Search for the cell housing the specified text and yield its [x, y] center coordinate. 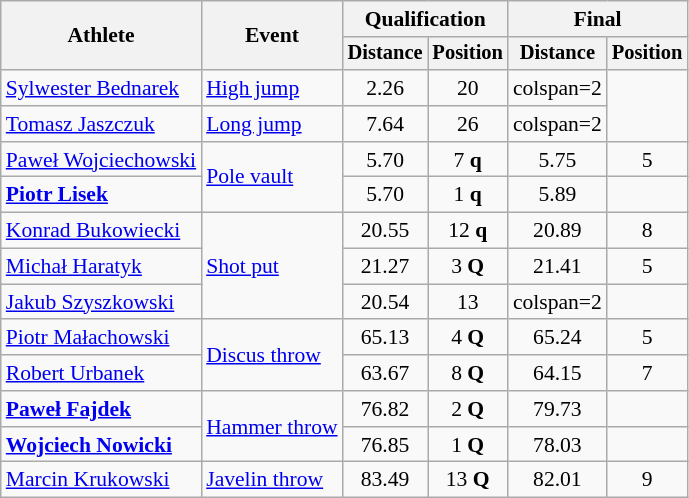
High jump [272, 88]
21.41 [558, 267]
20.54 [386, 302]
Javelin throw [272, 480]
Konrad Bukowiecki [101, 231]
Sylwester Bednarek [101, 88]
Robert Urbanek [101, 373]
Pole vault [272, 178]
79.73 [558, 409]
Piotr Małachowski [101, 338]
20.55 [386, 231]
4 Q [468, 338]
2 Q [468, 409]
82.01 [558, 480]
9 [647, 480]
7 q [468, 160]
7.64 [386, 124]
Marcin Krukowski [101, 480]
13 Q [468, 480]
8 [647, 231]
64.15 [558, 373]
13 [468, 302]
Qualification [426, 19]
Paweł Wojciechowski [101, 160]
Tomasz Jaszczuk [101, 124]
20.89 [558, 231]
78.03 [558, 445]
Piotr Lisek [101, 195]
Hammer throw [272, 426]
5.75 [558, 160]
Discus throw [272, 356]
76.82 [386, 409]
Paweł Fajdek [101, 409]
1 Q [468, 445]
12 q [468, 231]
20 [468, 88]
Final [598, 19]
63.67 [386, 373]
65.13 [386, 338]
7 [647, 373]
8 Q [468, 373]
65.24 [558, 338]
Shot put [272, 266]
5.89 [558, 195]
Long jump [272, 124]
Michał Haratyk [101, 267]
76.85 [386, 445]
Wojciech Nowicki [101, 445]
3 Q [468, 267]
2.26 [386, 88]
Athlete [101, 36]
Event [272, 36]
26 [468, 124]
83.49 [386, 480]
1 q [468, 195]
Jakub Szyszkowski [101, 302]
21.27 [386, 267]
